Provide the (x, y) coordinate of the cell's center where the given text is located.  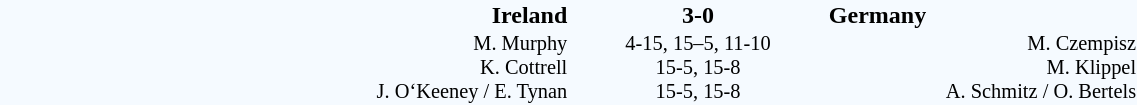
M. MurphyK. CottrellJ. O‘Keeney / E. Tynan (414, 68)
3-0 (698, 15)
M. CzempiszM. KlippelA. Schmitz / O. Bertels (982, 68)
Ireland (414, 15)
4-15, 15–5, 11-1015-5, 15-815-5, 15-8 (698, 68)
Germany (982, 15)
